Locate the cell with the specified text and output its (X, Y) center coordinate. 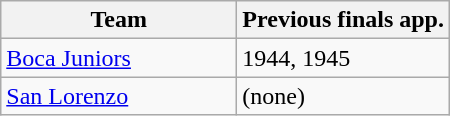
Boca Juniors (119, 58)
San Lorenzo (119, 96)
(none) (344, 96)
Team (119, 20)
Previous finals app. (344, 20)
1944, 1945 (344, 58)
